Find where the given text appears and provide that cell's center as (X, Y) coordinate. 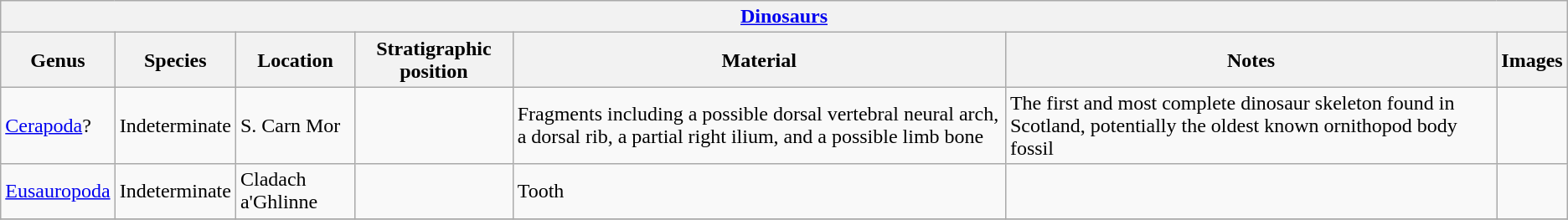
Species (175, 60)
Cladach a'Ghlinne (295, 191)
Cerapoda? (58, 125)
Location (295, 60)
Stratigraphic position (434, 60)
Genus (58, 60)
Images (1532, 60)
Material (759, 60)
Tooth (759, 191)
Dinosaurs (784, 17)
S. Carn Mor (295, 125)
Notes (1251, 60)
The first and most complete dinosaur skeleton found in Scotland, potentially the oldest known ornithopod body fossil (1251, 125)
Fragments including a possible dorsal vertebral neural arch, a dorsal rib, a partial right ilium, and a possible limb bone (759, 125)
Eusauropoda (58, 191)
